Return the (x, y) coordinate for the center point of the cell that contains the specified text.  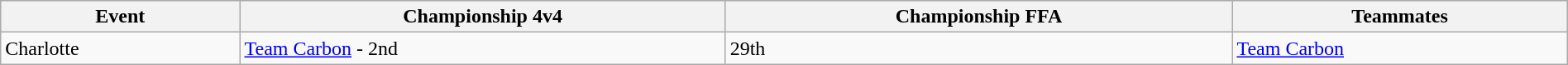
Event (121, 17)
Charlotte (121, 48)
29th (979, 48)
Team Carbon (1399, 48)
Team Carbon - 2nd (483, 48)
Championship 4v4 (483, 17)
Teammates (1399, 17)
Championship FFA (979, 17)
